Provide the [x, y] coordinate of the cell's center where the given text is located.  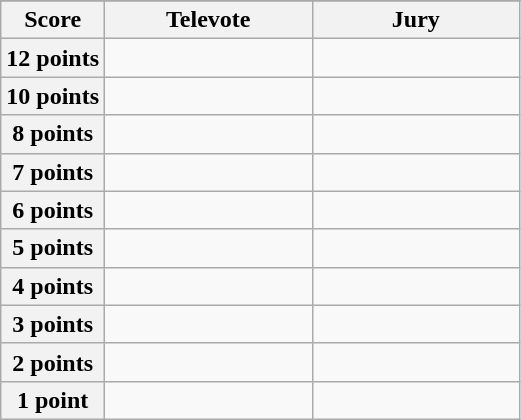
7 points [53, 172]
6 points [53, 210]
2 points [53, 362]
Televote [209, 20]
10 points [53, 96]
1 point [53, 400]
8 points [53, 134]
3 points [53, 324]
12 points [53, 58]
5 points [53, 248]
4 points [53, 286]
Jury [416, 20]
Score [53, 20]
